Find where the given text appears and provide that cell's center as (x, y) coordinate. 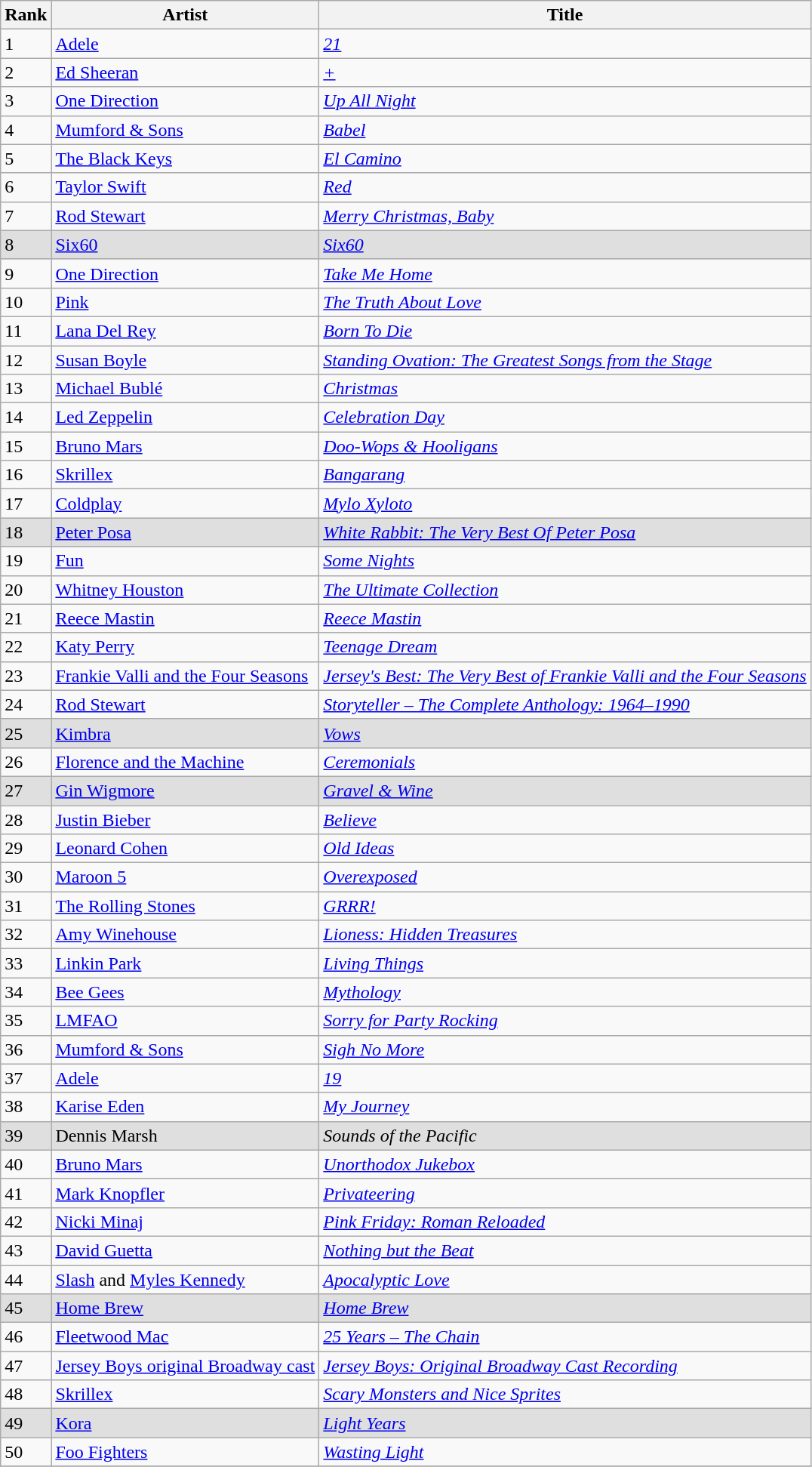
38 (26, 1107)
Standing Ovation: The Greatest Songs from the Stage (564, 360)
Mythology (564, 992)
18 (26, 532)
1 (26, 44)
Sorry for Party Rocking (564, 1021)
Lioness: Hidden Treasures (564, 935)
6 (26, 187)
Lana Del Rey (186, 331)
Katy Perry (186, 647)
Storyteller – The Complete Anthology: 1964–1990 (564, 704)
The Black Keys (186, 159)
Wasting Light (564, 1452)
48 (26, 1395)
35 (26, 1021)
27 (26, 791)
Fun (186, 561)
2 (26, 72)
Michael Bublé (186, 389)
Artist (186, 15)
David Guetta (186, 1250)
Leonard Cohen (186, 849)
Linkin Park (186, 963)
45 (26, 1308)
Whitney Houston (186, 590)
Amy Winehouse (186, 935)
Karise Eden (186, 1107)
Unorthodox Jukebox (564, 1164)
Born To Die (564, 331)
Title (564, 15)
Privateering (564, 1193)
49 (26, 1423)
32 (26, 935)
26 (26, 762)
17 (26, 504)
8 (26, 245)
43 (26, 1250)
20 (26, 590)
Living Things (564, 963)
Doo-Wops & Hooligans (564, 446)
Old Ideas (564, 849)
Red (564, 187)
4 (26, 130)
Overexposed (564, 877)
Christmas (564, 389)
+ (564, 72)
29 (26, 849)
Fleetwood Mac (186, 1337)
My Journey (564, 1107)
Sigh No More (564, 1049)
3 (26, 101)
44 (26, 1280)
Some Nights (564, 561)
50 (26, 1452)
10 (26, 302)
GRRR! (564, 906)
22 (26, 647)
Pink Friday: Roman Reloaded (564, 1222)
14 (26, 418)
34 (26, 992)
Apocalyptic Love (564, 1280)
36 (26, 1049)
Celebration Day (564, 418)
The Ultimate Collection (564, 590)
24 (26, 704)
9 (26, 273)
41 (26, 1193)
Nicki Minaj (186, 1222)
Scary Monsters and Nice Sprites (564, 1395)
Nothing but the Beat (564, 1250)
37 (26, 1078)
Take Me Home (564, 273)
White Rabbit: The Very Best Of Peter Posa (564, 532)
Jersey's Best: The Very Best of Frankie Valli and the Four Seasons (564, 676)
11 (26, 331)
16 (26, 475)
Peter Posa (186, 532)
23 (26, 676)
42 (26, 1222)
39 (26, 1136)
Justin Bieber (186, 819)
The Truth About Love (564, 302)
Sounds of the Pacific (564, 1136)
Ed Sheeran (186, 72)
Babel (564, 130)
Coldplay (186, 504)
7 (26, 216)
Susan Boyle (186, 360)
Believe (564, 819)
El Camino (564, 159)
Taylor Swift (186, 187)
Bangarang (564, 475)
Jersey Boys original Broadway cast (186, 1366)
Led Zeppelin (186, 418)
Foo Fighters (186, 1452)
25 (26, 733)
Ceremonials (564, 762)
Kora (186, 1423)
30 (26, 877)
Florence and the Machine (186, 762)
40 (26, 1164)
46 (26, 1337)
Gin Wigmore (186, 791)
31 (26, 906)
Slash and Myles Kennedy (186, 1280)
LMFAO (186, 1021)
Light Years (564, 1423)
Mylo Xyloto (564, 504)
Mark Knopfler (186, 1193)
Dennis Marsh (186, 1136)
13 (26, 389)
12 (26, 360)
Maroon 5 (186, 877)
Rank (26, 15)
Merry Christmas, Baby (564, 216)
Jersey Boys: Original Broadway Cast Recording (564, 1366)
47 (26, 1366)
Pink (186, 302)
Kimbra (186, 733)
Teenage Dream (564, 647)
Bee Gees (186, 992)
5 (26, 159)
33 (26, 963)
The Rolling Stones (186, 906)
Up All Night (564, 101)
Frankie Valli and the Four Seasons (186, 676)
28 (26, 819)
Gravel & Wine (564, 791)
25 Years – The Chain (564, 1337)
Vows (564, 733)
15 (26, 446)
